Return the (x, y) coordinate for the center point of the cell that contains the specified text.  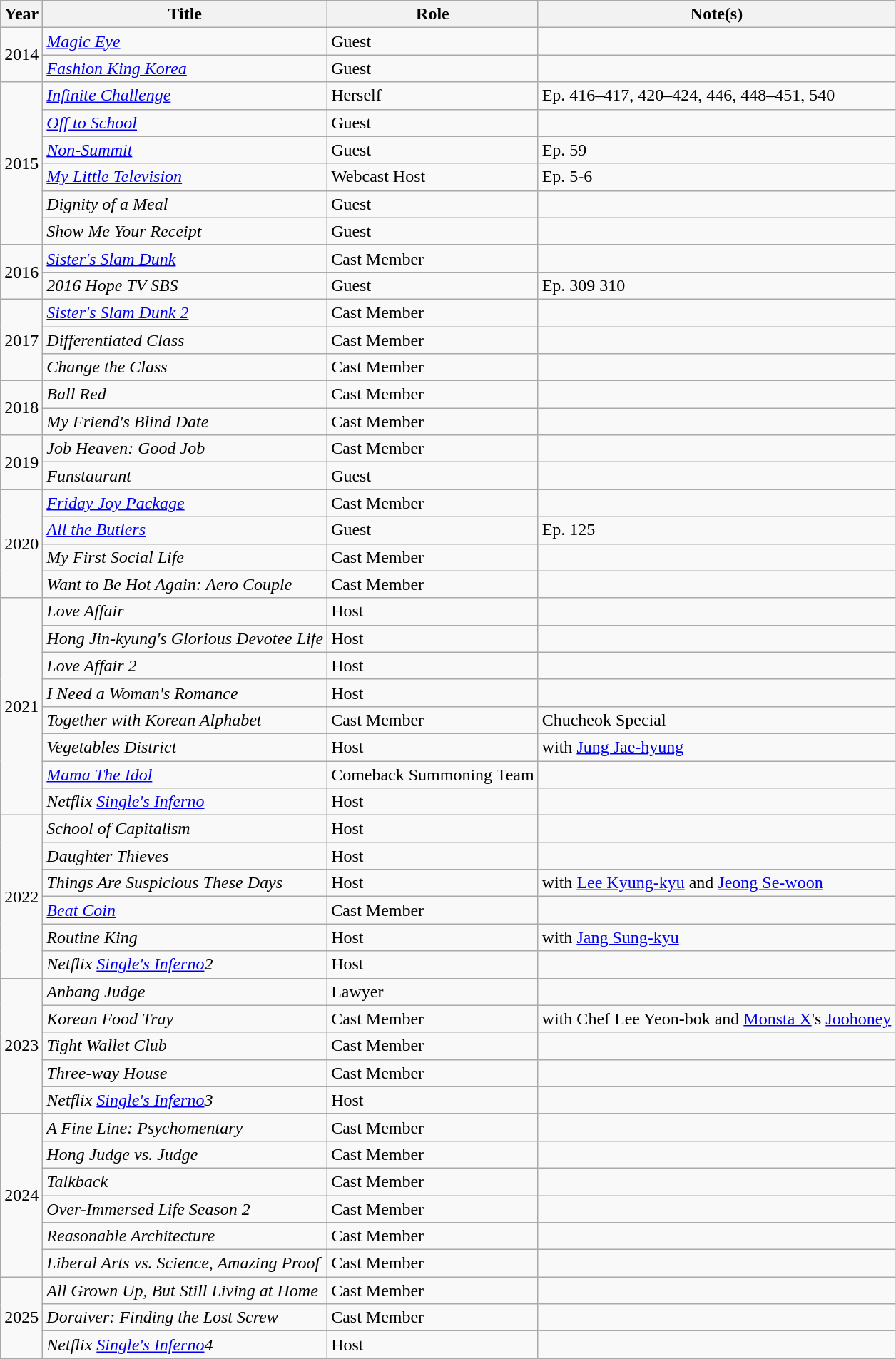
Ball Red (185, 395)
2018 (21, 408)
Show Me Your Receipt (185, 231)
My First Social Life (185, 557)
Hong Judge vs. Judge (185, 1154)
Friday Joy Package (185, 503)
A Fine Line: Psychomentary (185, 1127)
Role (433, 14)
Differentiated Class (185, 340)
Tight Wallet Club (185, 1046)
2024 (21, 1195)
Off to School (185, 123)
Daughter Thieves (185, 856)
Funstaurant (185, 476)
2025 (21, 1318)
Reasonable Architecture (185, 1236)
Herself (433, 96)
Netflix Single's Inferno (185, 802)
Netflix Single's Inferno2 (185, 964)
All the Butlers (185, 530)
Lawyer (433, 992)
2023 (21, 1046)
Title (185, 14)
Dignity of a Meal (185, 204)
Talkback (185, 1181)
Routine King (185, 937)
Ep. 59 (716, 150)
Things Are Suspicious These Days (185, 883)
Love Affair 2 (185, 666)
2014 (21, 55)
Job Heaven: Good Job (185, 449)
Note(s) (716, 14)
Fashion King Korea (185, 68)
All Grown Up, But Still Living at Home (185, 1291)
Beat Coin (185, 910)
Infinite Challenge (185, 96)
Magic Eye (185, 41)
with Jung Jae-hyung (716, 747)
Sister's Slam Dunk 2 (185, 312)
with Chef Lee Yeon-bok and Monsta X's Joohoney (716, 1019)
Hong Jin-kyung's Glorious Devotee Life (185, 638)
2016 Hope TV SBS (185, 285)
Doraiver: Finding the Lost Screw (185, 1318)
Vegetables District (185, 747)
Comeback Summoning Team (433, 774)
Non-Summit (185, 150)
My Friend's Blind Date (185, 422)
Liberal Arts vs. Science, Amazing Proof (185, 1263)
I Need a Woman's Romance (185, 693)
with Lee Kyung-kyu and Jeong Se-woon (716, 883)
Chucheok Special (716, 720)
2022 (21, 897)
My Little Television (185, 177)
Ep. 5-6 (716, 177)
2019 (21, 462)
2020 (21, 544)
Netflix Single's Inferno3 (185, 1100)
Together with Korean Alphabet (185, 720)
Over-Immersed Life Season 2 (185, 1209)
Ep. 416–417, 420–424, 446, 448–451, 540 (716, 96)
Korean Food Tray (185, 1019)
School of Capitalism (185, 829)
Ep. 309 310 (716, 285)
2017 (21, 340)
Year (21, 14)
with Jang Sung-kyu (716, 937)
Mama The Idol (185, 774)
Three-way House (185, 1073)
Change the Class (185, 367)
2021 (21, 706)
Love Affair (185, 611)
Want to Be Hot Again: Aero Couple (185, 584)
Anbang Judge (185, 992)
2015 (21, 163)
Netflix Single's Inferno4 (185, 1345)
Webcast Host (433, 177)
Sister's Slam Dunk (185, 258)
2016 (21, 272)
Ep. 125 (716, 530)
